Provide the [X, Y] coordinate of the cell's center where the given text is located.  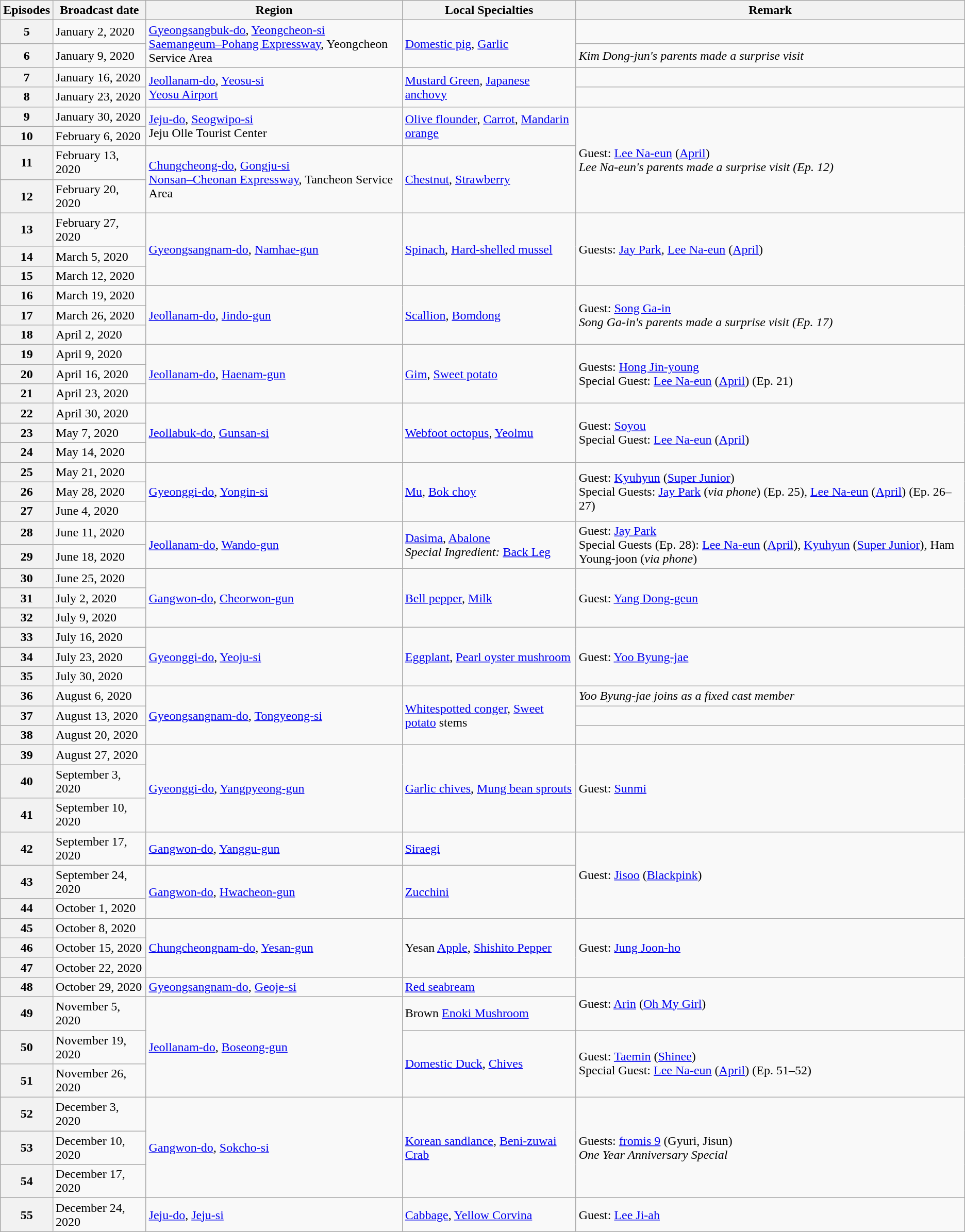
Gyeongsangnam-do, Geoje-si [274, 987]
18 [27, 335]
50 [27, 1047]
26 [27, 492]
July 16, 2020 [99, 637]
29 [27, 556]
48 [27, 987]
January 23, 2020 [99, 97]
February 27, 2020 [99, 230]
37 [27, 716]
30 [27, 578]
Gyeonggi-do, Yongin-si [274, 492]
47 [27, 967]
Gyeonggi-do, Yangpyeong-gun [274, 788]
52 [27, 1114]
55 [27, 1215]
Guest: Jay ParkSpecial Guests (Ep. 28): Lee Na-eun (April), Kyuhyun (Super Junior), Ham Young-joon (via phone) [770, 545]
45 [27, 928]
Yesan Apple, Shishito Pepper [489, 948]
7 [27, 77]
January 16, 2020 [99, 77]
Jeollanam-do, Yeosu-siYeosu Airport [274, 87]
February 20, 2020 [99, 196]
Domestic pig, Garlic [489, 44]
November 26, 2020 [99, 1081]
Guest: Yoo Byung-jae [770, 656]
5 [27, 32]
February 13, 2020 [99, 163]
May 14, 2020 [99, 452]
Jeollanam-do, Haenam-gun [274, 374]
Gyeongsangnam-do, Namhae-gun [274, 249]
Gangwon-do, Hwacheon-gun [274, 891]
24 [27, 452]
Guests: fromis 9 (Gyuri, Jisun)One Year Anniversary Special [770, 1148]
Guest: Jisoo (Blackpink) [770, 875]
Garlic chives, Mung bean sprouts [489, 788]
Guests: Jay Park, Lee Na-eun (April) [770, 249]
40 [27, 781]
September 17, 2020 [99, 848]
Guest: SoyouSpecial Guest: Lee Na-eun (April) [770, 433]
Gangwon-do, Cheorwon-gun [274, 598]
March 19, 2020 [99, 295]
June 18, 2020 [99, 556]
Guest: Jung Joon-ho [770, 948]
Dasima, AbaloneSpecial Ingredient: Back Leg [489, 545]
9 [27, 116]
Remark [770, 10]
Olive flounder, Carrot, Mandarin orange [489, 126]
13 [27, 230]
Jeju-do, Seogwipo-siJeju Olle Tourist Center [274, 126]
September 3, 2020 [99, 781]
September 24, 2020 [99, 882]
Jeju-do, Jeju-si [274, 1215]
June 11, 2020 [99, 533]
34 [27, 657]
Jeollabuk-do, Gunsan-si [274, 433]
January 9, 2020 [99, 56]
Webfoot octopus, Yeolmu [489, 433]
July 2, 2020 [99, 598]
41 [27, 815]
November 19, 2020 [99, 1047]
Bell pepper, Milk [489, 598]
October 15, 2020 [99, 948]
19 [27, 355]
12 [27, 196]
Guest: Lee Na-eun (April)Lee Na-eun's parents made a surprise visit (Ep. 12) [770, 160]
28 [27, 533]
Siraegi [489, 848]
January 2, 2020 [99, 32]
39 [27, 755]
May 21, 2020 [99, 472]
March 12, 2020 [99, 276]
27 [27, 511]
Jeollanam-do, Jindo-gun [274, 315]
53 [27, 1148]
36 [27, 696]
Whitespotted conger, Sweet potato stems [489, 716]
June 25, 2020 [99, 578]
Scallion, Bomdong [489, 315]
Guest: Taemin (Shinee)Special Guest: Lee Na-eun (April) (Ep. 51–52) [770, 1064]
April 30, 2020 [99, 413]
Yoo Byung-jae joins as a fixed cast member [770, 696]
8 [27, 97]
Domestic Duck, Chives [489, 1064]
11 [27, 163]
April 16, 2020 [99, 374]
25 [27, 472]
15 [27, 276]
Guest: Arin (Oh My Girl) [770, 1004]
July 23, 2020 [99, 657]
August 27, 2020 [99, 755]
6 [27, 56]
33 [27, 637]
June 4, 2020 [99, 511]
October 22, 2020 [99, 967]
January 30, 2020 [99, 116]
Gyeonggi-do, Yeoju-si [274, 656]
Guests: Hong Jin-youngSpecial Guest: Lee Na-eun (April) (Ep. 21) [770, 374]
20 [27, 374]
Guest: Sunmi [770, 788]
31 [27, 598]
35 [27, 677]
May 28, 2020 [99, 492]
November 5, 2020 [99, 1013]
43 [27, 882]
December 17, 2020 [99, 1181]
Cabbage, Yellow Corvina [489, 1215]
Eggplant, Pearl oyster mushroom [489, 656]
Red seabream [489, 987]
Jeollanam-do, Wando-gun [274, 545]
May 7, 2020 [99, 433]
March 26, 2020 [99, 315]
July 30, 2020 [99, 677]
March 5, 2020 [99, 256]
Kim Dong-jun's parents made a surprise visit [770, 56]
April 2, 2020 [99, 335]
Local Specialties [489, 10]
Gangwon-do, Yanggu-gun [274, 848]
32 [27, 617]
Korean sandlance, Beni-zuwai Crab [489, 1148]
14 [27, 256]
16 [27, 295]
July 9, 2020 [99, 617]
Guest: Yang Dong-geun [770, 598]
23 [27, 433]
17 [27, 315]
October 1, 2020 [99, 908]
38 [27, 735]
10 [27, 136]
22 [27, 413]
51 [27, 1081]
Guest: Song Ga-inSong Ga-in's parents made a surprise visit (Ep. 17) [770, 315]
August 6, 2020 [99, 696]
Gim, Sweet potato [489, 374]
Guest: Kyuhyun (Super Junior)Special Guests: Jay Park (via phone) (Ep. 25), Lee Na-eun (April) (Ep. 26–27) [770, 492]
Chungcheong-do, Gongju-siNonsan–Cheonan Expressway, Tancheon Service Area [274, 179]
December 10, 2020 [99, 1148]
Episodes [27, 10]
Region [274, 10]
Zucchini [489, 891]
21 [27, 394]
Brown Enoki Mushroom [489, 1013]
December 24, 2020 [99, 1215]
August 20, 2020 [99, 735]
April 23, 2020 [99, 394]
April 9, 2020 [99, 355]
Jeollanam-do, Boseong-gun [274, 1047]
Chestnut, Strawberry [489, 179]
Broadcast date [99, 10]
October 8, 2020 [99, 928]
Gyeongsangbuk-do, Yeongcheon-siSaemangeum–Pohang Expressway, Yeongcheon Service Area [274, 44]
Gangwon-do, Sokcho-si [274, 1148]
Mu, Bok choy [489, 492]
54 [27, 1181]
49 [27, 1013]
August 13, 2020 [99, 716]
September 10, 2020 [99, 815]
42 [27, 848]
October 29, 2020 [99, 987]
Mustard Green, Japanese anchovy [489, 87]
Gyeongsangnam-do, Tongyeong-si [274, 716]
February 6, 2020 [99, 136]
Guest: Lee Ji-ah [770, 1215]
46 [27, 948]
44 [27, 908]
Spinach, Hard-shelled mussel [489, 249]
December 3, 2020 [99, 1114]
Chungcheongnam-do, Yesan-gun [274, 948]
